Extract the (x, y) coordinate from the center of the cell holding the provided text.  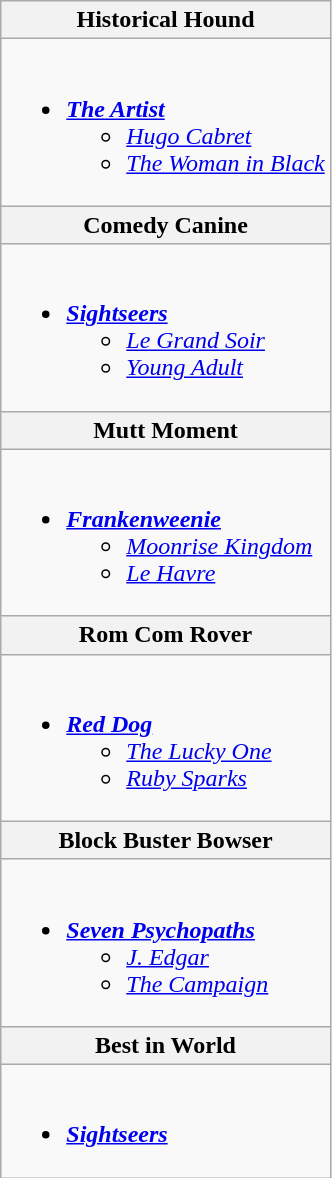
Best in World (166, 1045)
Mutt Moment (166, 430)
SightseersLe Grand SoirYoung Adult (166, 328)
Rom Com Rover (166, 635)
Red DogThe Lucky OneRuby Sparks (166, 738)
Sightseers (166, 1120)
FrankenweenieMoonrise KingdomLe Havre (166, 532)
The ArtistHugo CabretThe Woman in Black (166, 122)
Comedy Canine (166, 225)
Seven PsychopathsJ. EdgarThe Campaign (166, 942)
Block Buster Bowser (166, 840)
Historical Hound (166, 20)
